Provide the (x, y) coordinate of the cell's center where the given text is located.  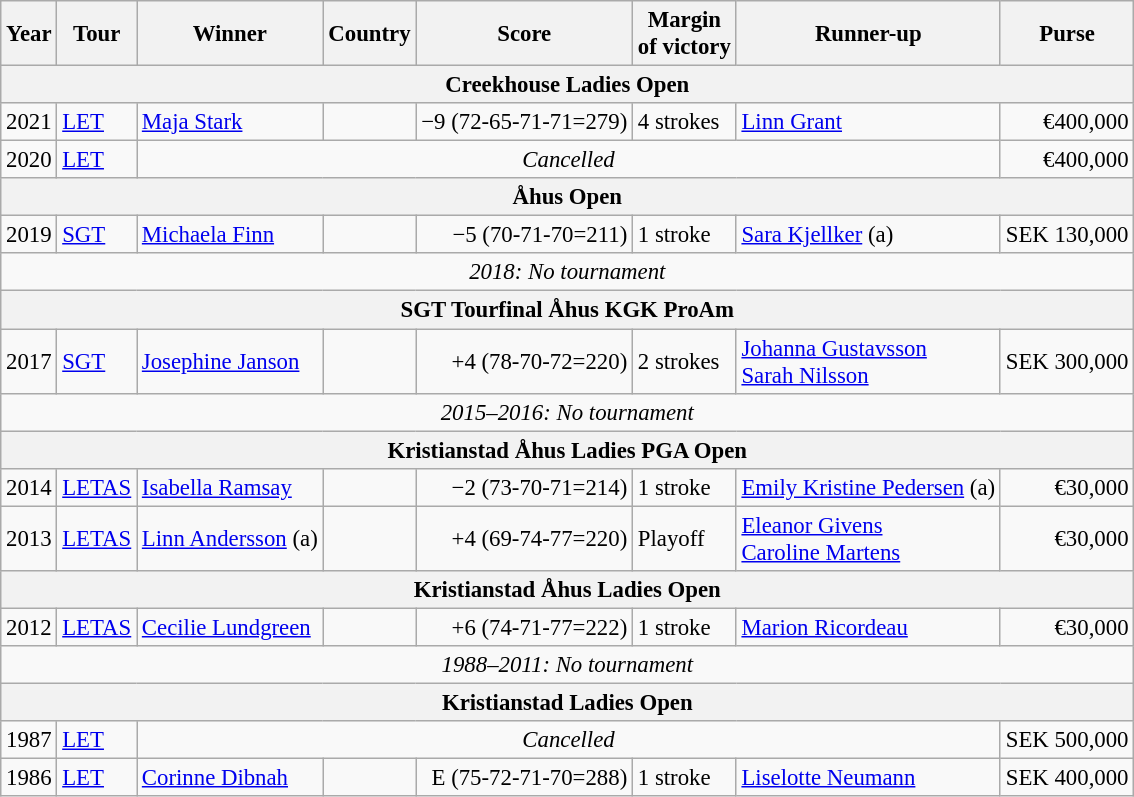
Josephine Janson (230, 362)
Marion Ricordeau (868, 627)
Kristianstad Åhus Ladies Open (568, 590)
2021 (29, 122)
Corinne Dibnah (230, 778)
SEK 130,000 (1066, 235)
Tour (97, 34)
2014 (29, 487)
2015–2016: No tournament (568, 412)
Cecilie Lundgreen (230, 627)
1987 (29, 740)
Kristianstad Åhus Ladies PGA Open (568, 450)
Åhus Open (568, 197)
Eleanor Givens Caroline Martens (868, 538)
Purse (1066, 34)
Creekhouse Ladies Open (568, 85)
2018: No tournament (568, 273)
Marginof victory (685, 34)
Winner (230, 34)
2019 (29, 235)
SGT Tourfinal Åhus KGK ProAm (568, 310)
Sara Kjellker (a) (868, 235)
Emily Kristine Pedersen (a) (868, 487)
SEK 500,000 (1066, 740)
+4 (69-74-77=220) (524, 538)
+4 (78-70-72=220) (524, 362)
Maja Stark (230, 122)
2013 (29, 538)
−9 (72-65-71-71=279) (524, 122)
Year (29, 34)
2 strokes (685, 362)
E (75-72-71-70=288) (524, 778)
Linn Grant (868, 122)
2017 (29, 362)
SEK 300,000 (1066, 362)
+6 (74-71-77=222) (524, 627)
2012 (29, 627)
SEK 400,000 (1066, 778)
−2 (73-70-71=214) (524, 487)
−5 (70-71-70=211) (524, 235)
4 strokes (685, 122)
Kristianstad Ladies Open (568, 702)
Playoff (685, 538)
2020 (29, 160)
Johanna Gustavsson Sarah Nilsson (868, 362)
Michaela Finn (230, 235)
1988–2011: No tournament (568, 665)
Liselotte Neumann (868, 778)
Linn Andersson (a) (230, 538)
Isabella Ramsay (230, 487)
Runner-up (868, 34)
Country (370, 34)
1986 (29, 778)
Score (524, 34)
